Output the [x, y] coordinate of the center of the cell containing the given text.  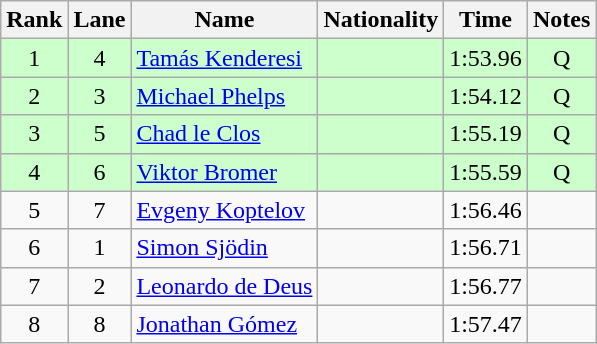
Chad le Clos [224, 134]
Nationality [381, 20]
1:54.12 [486, 96]
Rank [34, 20]
Tamás Kenderesi [224, 58]
Evgeny Koptelov [224, 210]
1:56.46 [486, 210]
1:56.77 [486, 286]
Time [486, 20]
Simon Sjödin [224, 248]
Michael Phelps [224, 96]
1:53.96 [486, 58]
Jonathan Gómez [224, 324]
Leonardo de Deus [224, 286]
Lane [100, 20]
Viktor Bromer [224, 172]
1:55.19 [486, 134]
1:57.47 [486, 324]
1:55.59 [486, 172]
1:56.71 [486, 248]
Name [224, 20]
Notes [561, 20]
